Identify which cell holds the provided text, then report its [x, y] central coordinate. 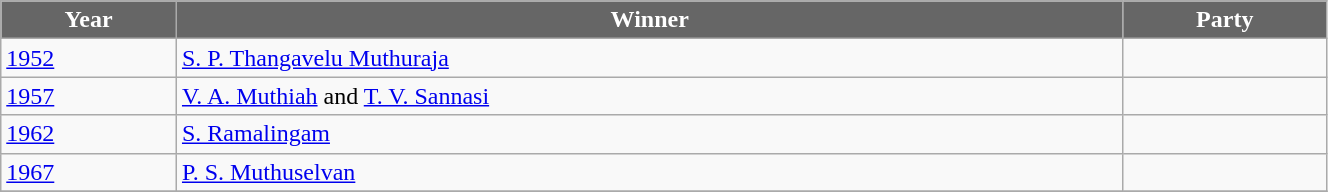
Winner [650, 20]
V. A. Muthiah and T. V. Sannasi [650, 96]
1967 [89, 172]
S. P. Thangavelu Muthuraja [650, 58]
1952 [89, 58]
1962 [89, 134]
1957 [89, 96]
Year [89, 20]
P. S. Muthuselvan [650, 172]
Party [1224, 20]
S. Ramalingam [650, 134]
